Identify which cell holds the provided text, then report its [x, y] central coordinate. 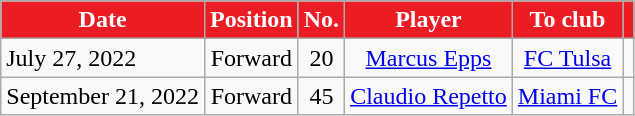
Miami FC [567, 96]
To club [567, 20]
45 [321, 96]
FC Tulsa [567, 58]
Marcus Epps [429, 58]
Date [103, 20]
20 [321, 58]
Position [251, 20]
July 27, 2022 [103, 58]
September 21, 2022 [103, 96]
Player [429, 20]
No. [321, 20]
Claudio Repetto [429, 96]
